From the cell containing the given text, extract its center point as [X, Y] coordinate. 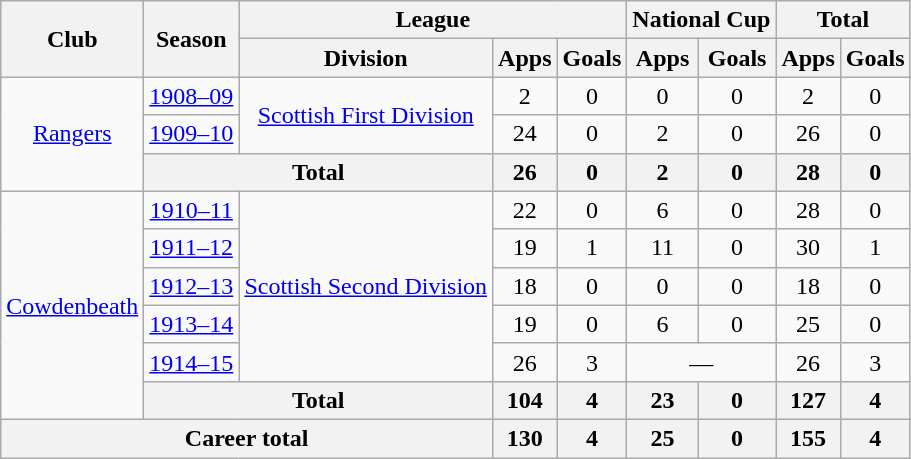
Division [366, 58]
1911–12 [192, 248]
1909–10 [192, 134]
130 [525, 438]
104 [525, 400]
1914–15 [192, 362]
1910–11 [192, 210]
11 [663, 248]
1908–09 [192, 96]
Season [192, 39]
155 [808, 438]
Career total [247, 438]
League [433, 20]
— [702, 362]
Club [72, 39]
30 [808, 248]
24 [525, 134]
Rangers [72, 134]
23 [663, 400]
127 [808, 400]
22 [525, 210]
Scottish First Division [366, 115]
1913–14 [192, 324]
Cowdenbeath [72, 305]
National Cup [702, 20]
1912–13 [192, 286]
Scottish Second Division [366, 286]
